Return (X, Y) of the center of cell containing provided text 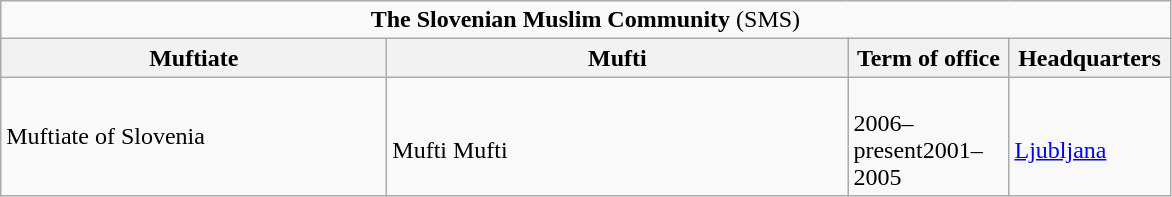
2006–present2001–2005 (928, 136)
The Slovenian Muslim Community (SMS) (586, 20)
Mufti Mufti (618, 136)
Term of office (928, 58)
Mufti (618, 58)
Muftiate (194, 58)
Ljubljana (1090, 136)
Headquarters (1090, 58)
Muftiate of Slovenia (194, 136)
